Pinpoint the cell where the given text exists, returning its (X, Y) midpoint coordinate. 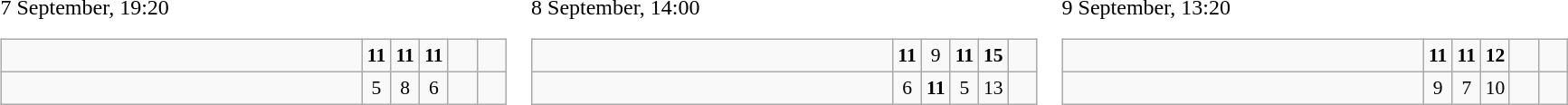
12 (1496, 56)
13 (993, 88)
15 (993, 56)
10 (1496, 88)
8 (405, 88)
7 (1467, 88)
